Provide the (x, y) coordinate of the cell's center where the given text is located.  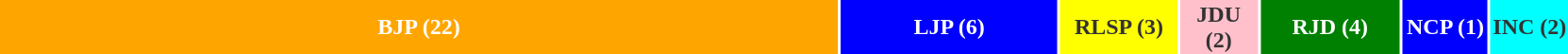
JDU (2) (1219, 27)
NCP (1) (1445, 27)
RJD (4) (1330, 27)
INC (2) (1529, 27)
LJP (6) (949, 27)
BJP (22) (419, 27)
RLSP (3) (1119, 27)
